Search for the cell housing the specified text and yield its (x, y) center coordinate. 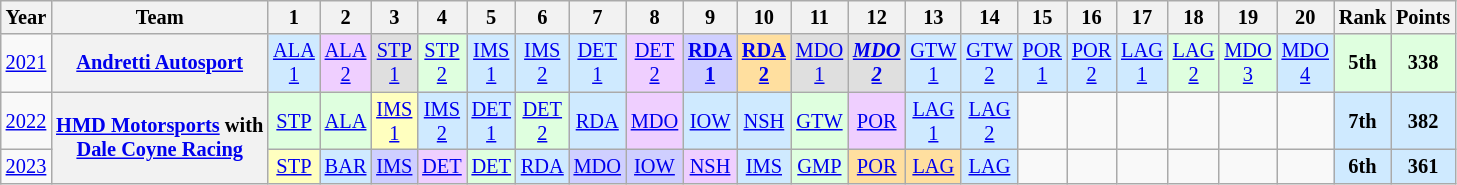
7th (1362, 121)
Points (1423, 17)
2 (346, 17)
11 (820, 17)
16 (1092, 17)
GTW1 (933, 63)
6th (1362, 166)
POR1 (1042, 63)
15 (1042, 17)
12 (876, 17)
382 (1423, 121)
361 (1423, 166)
MDO1 (820, 63)
ALA1 (294, 63)
4 (442, 17)
HMD Motorsports withDale Coyne Racing (160, 138)
STP2 (442, 63)
5 (492, 17)
20 (1306, 17)
10 (764, 17)
MDO2 (876, 63)
ALA2 (346, 63)
18 (1194, 17)
2022 (26, 121)
338 (1423, 63)
MDO3 (1248, 63)
6 (542, 17)
8 (654, 17)
14 (989, 17)
RDA2 (764, 63)
Year (26, 17)
GMP (820, 166)
Rank (1362, 17)
Team (160, 17)
5th (1362, 63)
2023 (26, 166)
Andretti Autosport (160, 63)
13 (933, 17)
RDA1 (710, 63)
3 (394, 17)
POR2 (1092, 63)
BAR (346, 166)
9 (710, 17)
GTW2 (989, 63)
1 (294, 17)
7 (598, 17)
GTW (820, 121)
2021 (26, 63)
MDO4 (1306, 63)
ALA (346, 121)
17 (1142, 17)
STP1 (394, 63)
19 (1248, 17)
